Return (X, Y) of the center of cell containing provided text 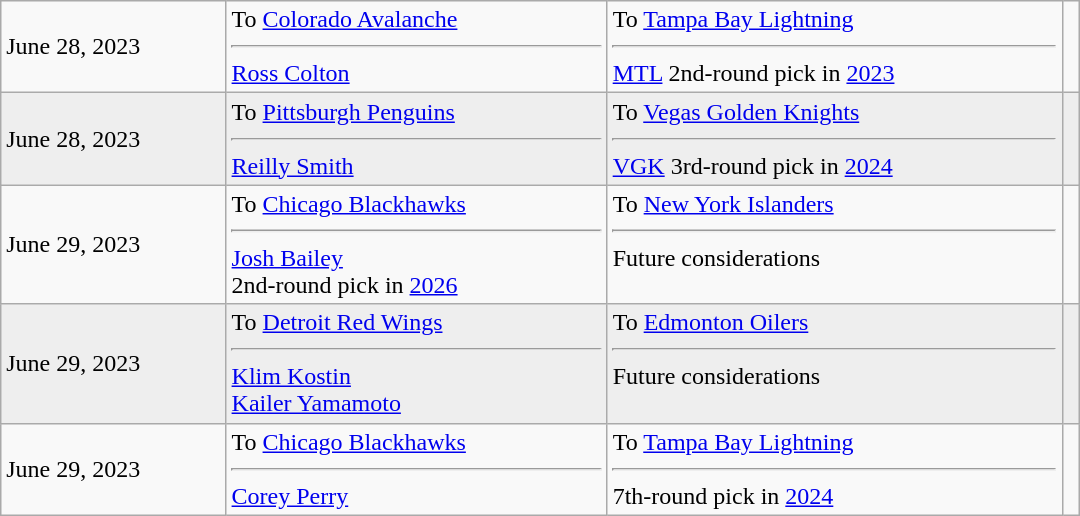
To Tampa Bay LightningMTL 2nd-round pick in 2023 (834, 47)
To Pittsburgh PenguinsReilly Smith (416, 139)
To Colorado AvalancheRoss Colton (416, 47)
To Chicago BlackhawksCorey Perry (416, 469)
To Tampa Bay Lightning7th-round pick in 2024 (834, 469)
To New York IslandersFuture considerations (834, 244)
To Edmonton OilersFuture considerations (834, 364)
To Detroit Red WingsKlim KostinKailer Yamamoto (416, 364)
To Chicago BlackhawksJosh Bailey2nd-round pick in 2026 (416, 244)
To Vegas Golden KnightsVGK 3rd-round pick in 2024 (834, 139)
